Pinpoint the cell where the given text exists, returning its [x, y] midpoint coordinate. 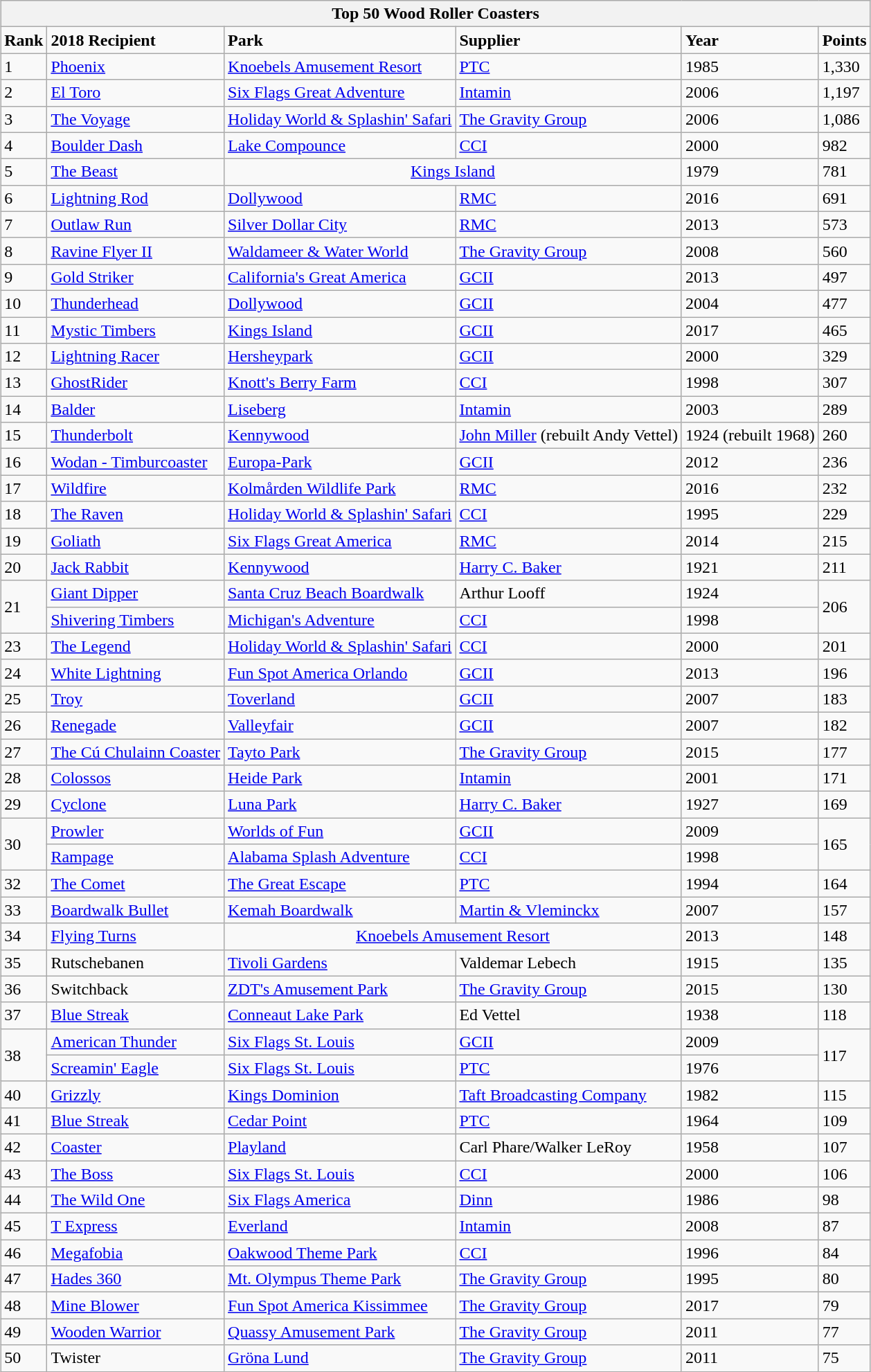
49 [24, 1332]
1938 [750, 1015]
Quassy Amusement Park [340, 1332]
The Raven [136, 515]
982 [845, 145]
329 [845, 357]
Dinn [569, 1200]
27 [24, 751]
10 [24, 303]
Luna Park [340, 805]
36 [24, 989]
232 [845, 488]
Flying Turns [136, 936]
3 [24, 119]
17 [24, 488]
33 [24, 910]
79 [845, 1306]
157 [845, 910]
18 [24, 515]
Rutschebanen [136, 963]
The Legend [136, 646]
Colossos [136, 778]
1 [24, 66]
1921 [750, 567]
7 [24, 224]
1982 [750, 1094]
Worlds of Fun [340, 831]
42 [24, 1147]
Toverland [340, 699]
Supplier [569, 40]
Lightning Rod [136, 198]
Grizzly [136, 1094]
1985 [750, 66]
211 [845, 567]
Heide Park [340, 778]
Park [340, 40]
Wildfire [136, 488]
Rampage [136, 857]
1994 [750, 884]
2018 Recipient [136, 40]
El Toro [136, 93]
1924 (rebuilt 1968) [750, 436]
1979 [750, 172]
Twister [136, 1358]
1,086 [845, 119]
11 [24, 330]
Year [750, 40]
26 [24, 725]
13 [24, 383]
2003 [750, 409]
75 [845, 1358]
229 [845, 515]
Santa Cruz Beach Boardwalk [340, 594]
Prowler [136, 831]
2014 [750, 541]
Mt. Olympus Theme Park [340, 1279]
135 [845, 963]
183 [845, 699]
106 [845, 1174]
John Miller (rebuilt Andy Vettel) [569, 436]
Renegade [136, 725]
Ed Vettel [569, 1015]
Oakwood Theme Park [340, 1253]
130 [845, 989]
84 [845, 1253]
465 [845, 330]
Outlaw Run [136, 224]
169 [845, 805]
Taft Broadcasting Company [569, 1094]
Tayto Park [340, 751]
Wooden Warrior [136, 1332]
Liseberg [340, 409]
Kings Dominion [340, 1094]
Hades 360 [136, 1279]
The Great Escape [340, 884]
Six Flags America [340, 1200]
The Cú Chulainn Coaster [136, 751]
164 [845, 884]
Michigan's Adventure [340, 620]
24 [24, 672]
Jack Rabbit [136, 567]
691 [845, 198]
Top 50 Wood Roller Coasters [435, 14]
41 [24, 1121]
2004 [750, 303]
Boulder Dash [136, 145]
45 [24, 1227]
Martin & Vleminckx [569, 910]
The Comet [136, 884]
23 [24, 646]
35 [24, 963]
29 [24, 805]
201 [845, 646]
165 [845, 844]
Points [845, 40]
Thunderhead [136, 303]
Troy [136, 699]
Valleyfair [340, 725]
1996 [750, 1253]
Knott's Berry Farm [340, 383]
Lake Compounce [340, 145]
2012 [750, 462]
46 [24, 1253]
Coaster [136, 1147]
Goliath [136, 541]
206 [845, 607]
19 [24, 541]
Giant Dipper [136, 594]
1927 [750, 805]
Boardwalk Bullet [136, 910]
Six Flags Great America [340, 541]
ZDT's Amusement Park [340, 989]
77 [845, 1332]
573 [845, 224]
1964 [750, 1121]
Waldameer & Water World [340, 251]
48 [24, 1306]
Valdemar Lebech [569, 963]
The Boss [136, 1174]
560 [845, 251]
50 [24, 1358]
40 [24, 1094]
177 [845, 751]
Balder [136, 409]
Silver Dollar City [340, 224]
California's Great America [340, 277]
1976 [750, 1068]
236 [845, 462]
Carl Phare/Walker LeRoy [569, 1147]
12 [24, 357]
Mystic Timbers [136, 330]
34 [24, 936]
Conneaut Lake Park [340, 1015]
1,330 [845, 66]
Kemah Boardwalk [340, 910]
1958 [750, 1147]
1,197 [845, 93]
Gröna Lund [340, 1358]
5 [24, 172]
Cyclone [136, 805]
6 [24, 198]
32 [24, 884]
White Lightning [136, 672]
Shivering Timbers [136, 620]
Screamin' Eagle [136, 1068]
15 [24, 436]
Europa-Park [340, 462]
14 [24, 409]
GhostRider [136, 383]
Kolmården Wildlife Park [340, 488]
28 [24, 778]
80 [845, 1279]
Switchback [136, 989]
497 [845, 277]
16 [24, 462]
Mine Blower [136, 1306]
2001 [750, 778]
30 [24, 844]
117 [845, 1055]
Wodan - Timburcoaster [136, 462]
2 [24, 93]
4 [24, 145]
Megafobia [136, 1253]
171 [845, 778]
Cedar Point [340, 1121]
Six Flags Great Adventure [340, 93]
The Wild One [136, 1200]
477 [845, 303]
38 [24, 1055]
The Beast [136, 172]
307 [845, 383]
Hersheypark [340, 357]
87 [845, 1227]
Everland [340, 1227]
107 [845, 1147]
8 [24, 251]
215 [845, 541]
Fun Spot America Kissimmee [340, 1306]
47 [24, 1279]
1986 [750, 1200]
T Express [136, 1227]
37 [24, 1015]
Fun Spot America Orlando [340, 672]
1924 [750, 594]
44 [24, 1200]
Rank [24, 40]
Lightning Racer [136, 357]
Playland [340, 1147]
Phoenix [136, 66]
25 [24, 699]
Thunderbolt [136, 436]
American Thunder [136, 1042]
Arthur Looff [569, 594]
98 [845, 1200]
Tivoli Gardens [340, 963]
1915 [750, 963]
20 [24, 567]
The Voyage [136, 119]
109 [845, 1121]
115 [845, 1094]
260 [845, 436]
Gold Striker [136, 277]
Ravine Flyer II [136, 251]
9 [24, 277]
182 [845, 725]
196 [845, 672]
781 [845, 172]
21 [24, 607]
289 [845, 409]
118 [845, 1015]
43 [24, 1174]
148 [845, 936]
Alabama Splash Adventure [340, 857]
